Search for the cell housing the specified text and yield its (x, y) center coordinate. 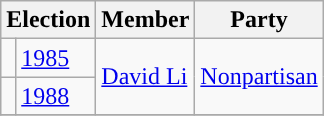
Election (48, 20)
Nonpartisan (259, 77)
Member (146, 20)
Party (259, 20)
David Li (146, 77)
1985 (56, 58)
1988 (56, 96)
